Detect which cell encompasses the target text, then output its [x, y] center coordinate. 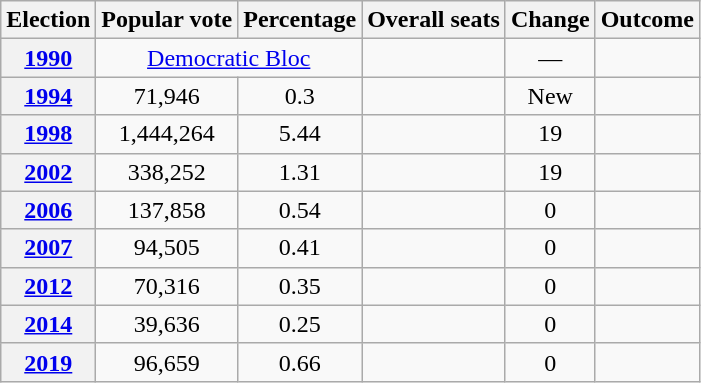
2007 [48, 248]
2012 [48, 286]
2006 [48, 210]
94,505 [167, 248]
71,946 [167, 96]
1,444,264 [167, 134]
96,659 [167, 362]
1990 [48, 58]
70,316 [167, 286]
137,858 [167, 210]
Overall seats [434, 20]
0.3 [300, 96]
2002 [48, 172]
0.54 [300, 210]
Outcome [647, 20]
Democratic Bloc [229, 58]
39,636 [167, 324]
0.35 [300, 286]
New [550, 96]
0.25 [300, 324]
1.31 [300, 172]
1994 [48, 96]
Percentage [300, 20]
2014 [48, 324]
1998 [48, 134]
0.41 [300, 248]
Popular vote [167, 20]
2019 [48, 362]
338,252 [167, 172]
Election [48, 20]
5.44 [300, 134]
0.66 [300, 362]
Change [550, 20]
— [550, 58]
